For the text-containing cell, return its midpoint in (X, Y) coordinate format. 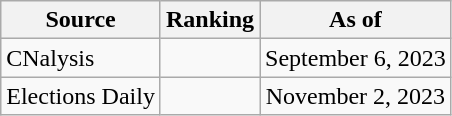
November 2, 2023 (356, 96)
Elections Daily (81, 96)
As of (356, 20)
Source (81, 20)
Ranking (210, 20)
September 6, 2023 (356, 58)
CNalysis (81, 58)
